Search for the cell housing the specified text and yield its [X, Y] center coordinate. 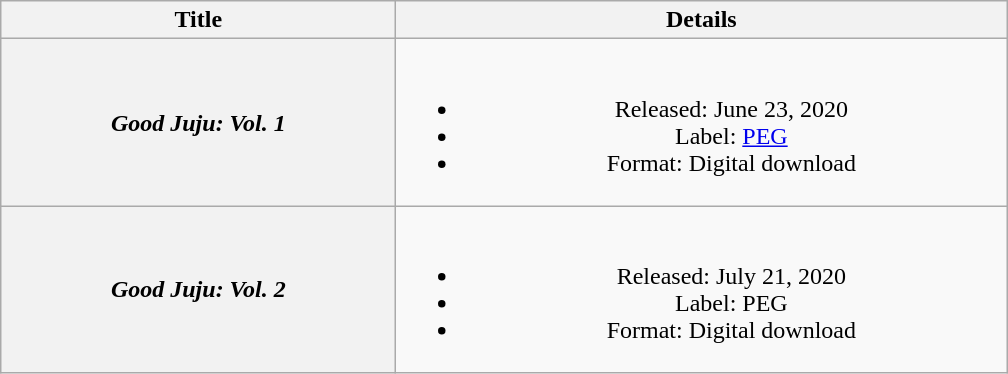
Released: June 23, 2020Label: PEGFormat: Digital download [702, 122]
Details [702, 20]
Good Juju: Vol. 1 [198, 122]
Good Juju: Vol. 2 [198, 290]
Title [198, 20]
Released: July 21, 2020Label: PEGFormat: Digital download [702, 290]
